For the text-containing cell, return its midpoint in [X, Y] coordinate format. 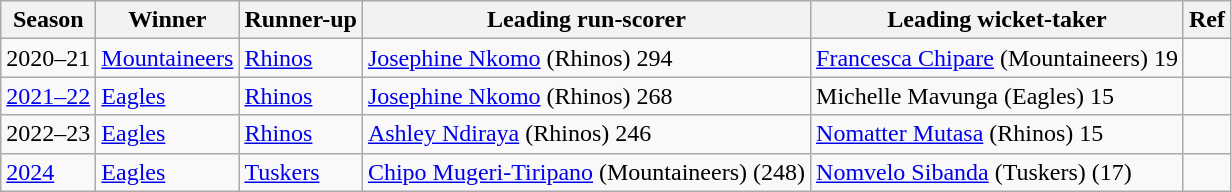
Nomvelo Sibanda (Tuskers) (17) [998, 172]
Season [48, 20]
Runner-up [301, 20]
Josephine Nkomo (Rhinos) 268 [586, 96]
Josephine Nkomo (Rhinos) 294 [586, 58]
Ref [1206, 20]
Nomatter Mutasa (Rhinos) 15 [998, 134]
2024 [48, 172]
Tuskers [301, 172]
Chipo Mugeri-Tiripano (Mountaineers) (248) [586, 172]
Leading run-scorer [586, 20]
Michelle Mavunga (Eagles) 15 [998, 96]
2022–23 [48, 134]
Mountaineers [168, 58]
Winner [168, 20]
2020–21 [48, 58]
Leading wicket-taker [998, 20]
2021–22 [48, 96]
Ashley Ndiraya (Rhinos) 246 [586, 134]
Francesca Chipare (Mountaineers) 19 [998, 58]
